Find where the given text appears and provide that cell's center as (X, Y) coordinate. 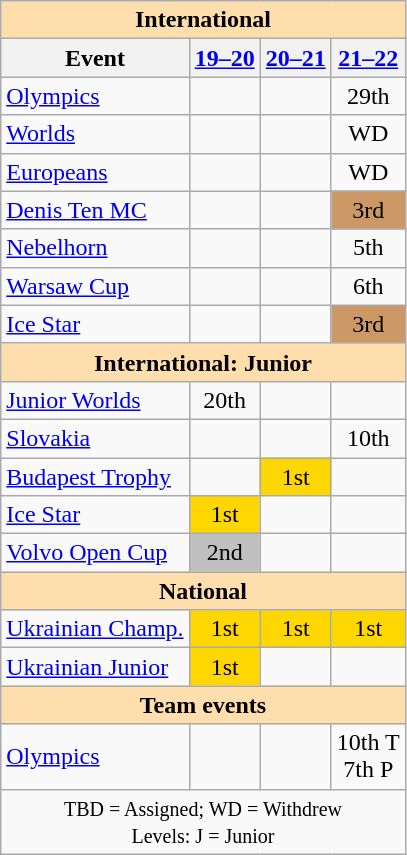
Budapest Trophy (95, 477)
International: Junior (203, 362)
Event (95, 58)
19–20 (224, 58)
Team events (203, 705)
Ukrainian Junior (95, 667)
National (203, 591)
20–21 (296, 58)
20th (224, 400)
29th (368, 96)
International (203, 20)
10th (368, 438)
Denis Ten MC (95, 210)
10th T 7th P (368, 756)
2nd (224, 553)
Junior Worlds (95, 400)
6th (368, 286)
Warsaw Cup (95, 286)
Europeans (95, 172)
21–22 (368, 58)
Ukrainian Champ. (95, 629)
Slovakia (95, 438)
5th (368, 248)
Volvo Open Cup (95, 553)
Worlds (95, 134)
Nebelhorn (95, 248)
TBD = Assigned; WD = Withdrew Levels: J = Junior (203, 822)
